Return [X, Y] of the center of cell containing provided text 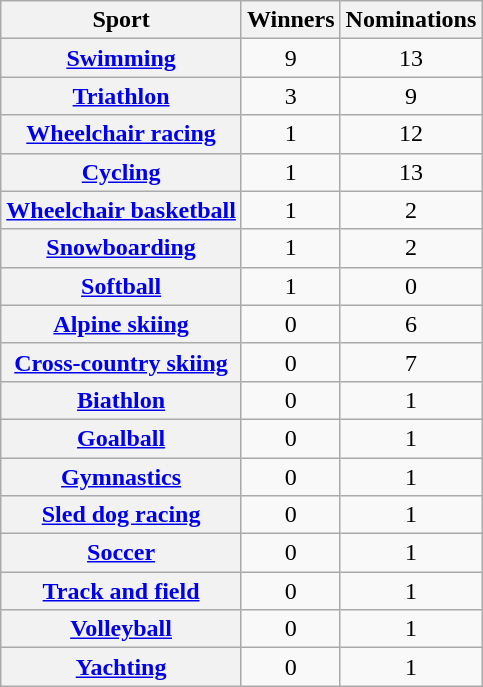
Biathlon [122, 400]
Cross-country skiing [122, 362]
Track and field [122, 591]
Softball [122, 286]
Sled dog racing [122, 515]
Snowboarding [122, 248]
Yachting [122, 667]
Winners [290, 20]
Soccer [122, 553]
6 [411, 324]
Nominations [411, 20]
Gymnastics [122, 477]
Goalball [122, 438]
Volleyball [122, 629]
Sport [122, 20]
12 [411, 134]
Swimming [122, 58]
Cycling [122, 172]
7 [411, 362]
Alpine skiing [122, 324]
3 [290, 96]
Triathlon [122, 96]
Wheelchair racing [122, 134]
Wheelchair basketball [122, 210]
